Extract the [x, y] coordinate from the center of the cell holding the provided text.  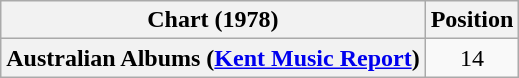
Australian Albums (Kent Music Report) [213, 58]
Chart (1978) [213, 20]
Position [472, 20]
14 [472, 58]
